Capture the cell that displays the provided text and extract its [x, y] central coordinate. 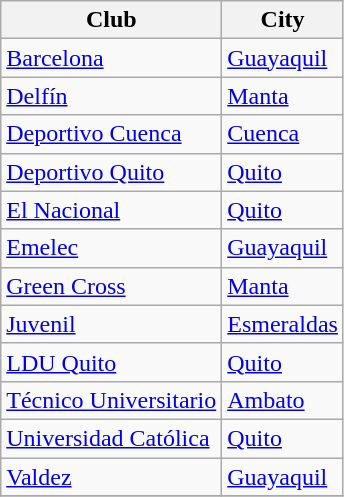
Delfín [112, 96]
El Nacional [112, 210]
Técnico Universitario [112, 400]
City [283, 20]
Barcelona [112, 58]
Cuenca [283, 134]
LDU Quito [112, 362]
Green Cross [112, 286]
Valdez [112, 477]
Juvenil [112, 324]
Deportivo Cuenca [112, 134]
Ambato [283, 400]
Club [112, 20]
Deportivo Quito [112, 172]
Esmeraldas [283, 324]
Universidad Católica [112, 438]
Emelec [112, 248]
